For the text-containing cell, return its midpoint in [x, y] coordinate format. 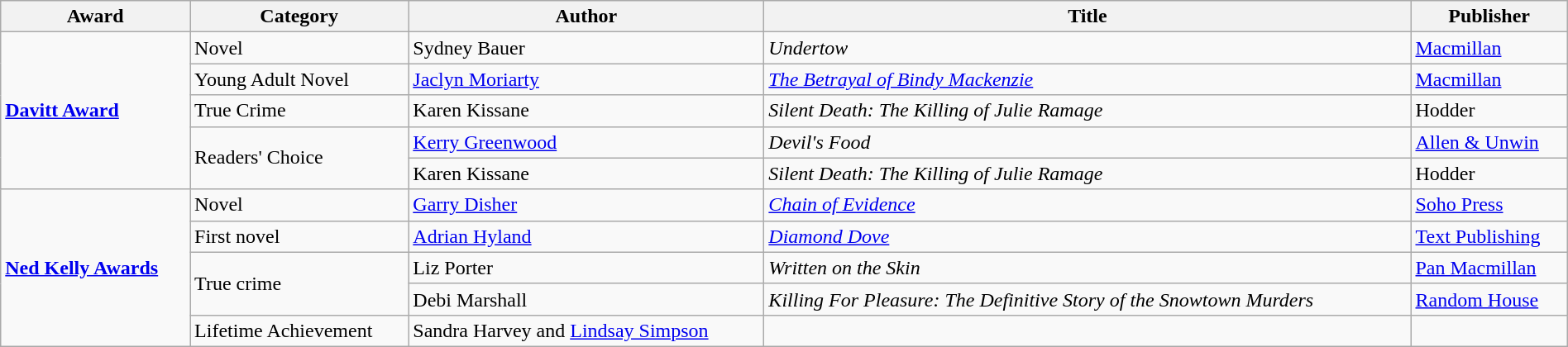
Undertow [1088, 48]
Author [586, 17]
Award [96, 17]
First novel [299, 236]
Publisher [1489, 17]
Chain of Evidence [1088, 205]
Liz Porter [586, 268]
Pan Macmillan [1489, 268]
Sydney Bauer [586, 48]
True Crime [299, 111]
Lifetime Achievement [299, 330]
Soho Press [1489, 205]
Debi Marshall [586, 299]
Killing For Pleasure: The Definitive Story of the Snowtown Murders [1088, 299]
Jaclyn Moriarty [586, 79]
Kerry Greenwood [586, 142]
Random House [1489, 299]
Diamond Dove [1088, 236]
Young Adult Novel [299, 79]
Ned Kelly Awards [96, 268]
Readers' Choice [299, 158]
True crime [299, 283]
Davitt Award [96, 111]
Written on the Skin [1088, 268]
Allen & Unwin [1489, 142]
Text Publishing [1489, 236]
The Betrayal of Bindy Mackenzie [1088, 79]
Title [1088, 17]
Adrian Hyland [586, 236]
Garry Disher [586, 205]
Devil's Food [1088, 142]
Category [299, 17]
Sandra Harvey and Lindsay Simpson [586, 330]
